Provide the [X, Y] coordinate of the cell's center where the given text is located.  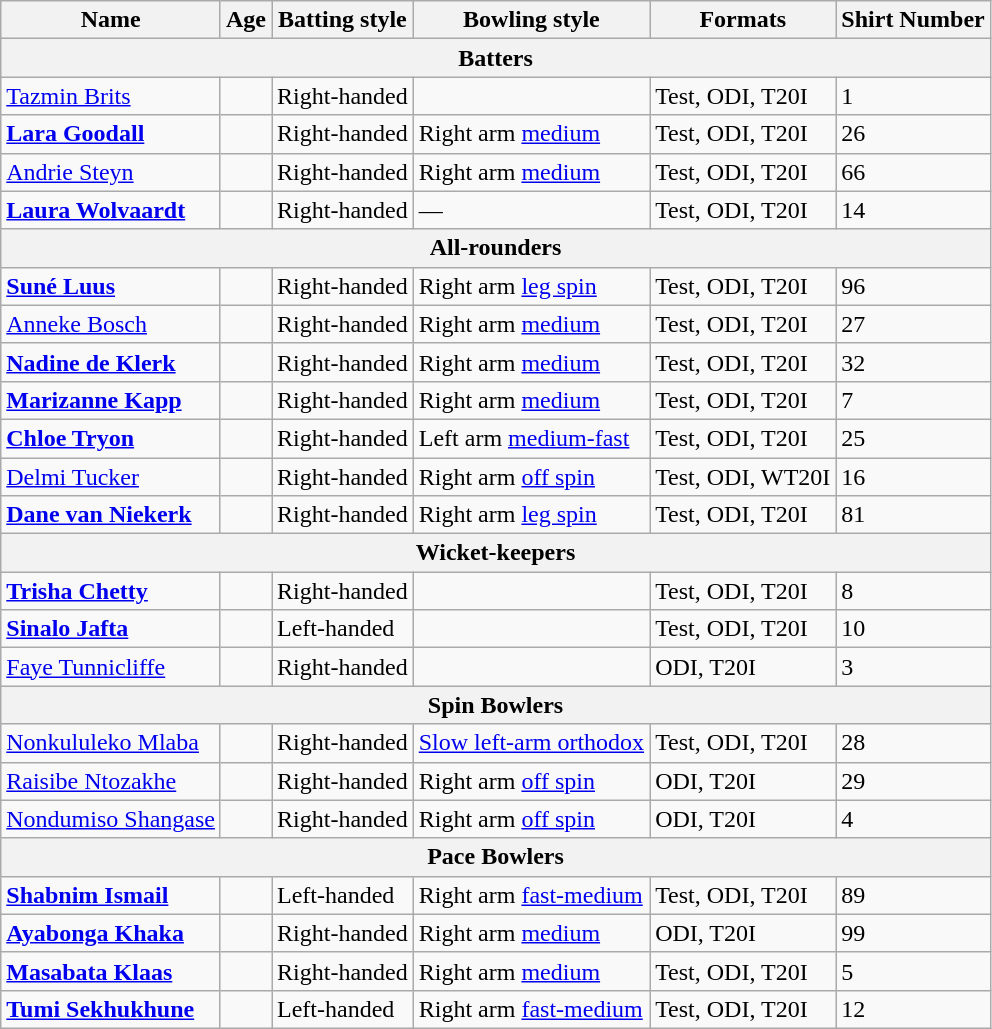
Name [111, 20]
10 [913, 629]
Sinalo Jafta [111, 629]
Lara Goodall [111, 134]
Left arm medium-fast [531, 438]
Tumi Sekhukhune [111, 1009]
Delmi Tucker [111, 477]
Masabata Klaas [111, 971]
Andrie Steyn [111, 172]
Test, ODI, WT20I [743, 477]
81 [913, 515]
Nonkululeko Mlaba [111, 743]
Batters [496, 58]
Shabnim Ismail [111, 895]
29 [913, 781]
Pace Bowlers [496, 857]
Laura Wolvaardt [111, 210]
5 [913, 971]
14 [913, 210]
Nadine de Klerk [111, 362]
Tazmin Brits [111, 96]
28 [913, 743]
Shirt Number [913, 20]
4 [913, 819]
8 [913, 591]
Raisibe Ntozakhe [111, 781]
66 [913, 172]
Formats [743, 20]
89 [913, 895]
Bowling style [531, 20]
25 [913, 438]
12 [913, 1009]
Wicket-keepers [496, 553]
Chloe Tryon [111, 438]
Spin Bowlers [496, 705]
1 [913, 96]
96 [913, 286]
Nondumiso Shangase [111, 819]
Anneke Bosch [111, 324]
7 [913, 400]
Ayabonga Khaka [111, 933]
Trisha Chetty [111, 591]
Faye Tunnicliffe [111, 667]
16 [913, 477]
Batting style [343, 20]
Slow left-arm orthodox [531, 743]
27 [913, 324]
99 [913, 933]
Marizanne Kapp [111, 400]
— [531, 210]
3 [913, 667]
Suné Luus [111, 286]
32 [913, 362]
Age [246, 20]
26 [913, 134]
All-rounders [496, 248]
Dane van Niekerk [111, 515]
